Detect which cell encompasses the target text, then output its (X, Y) center coordinate. 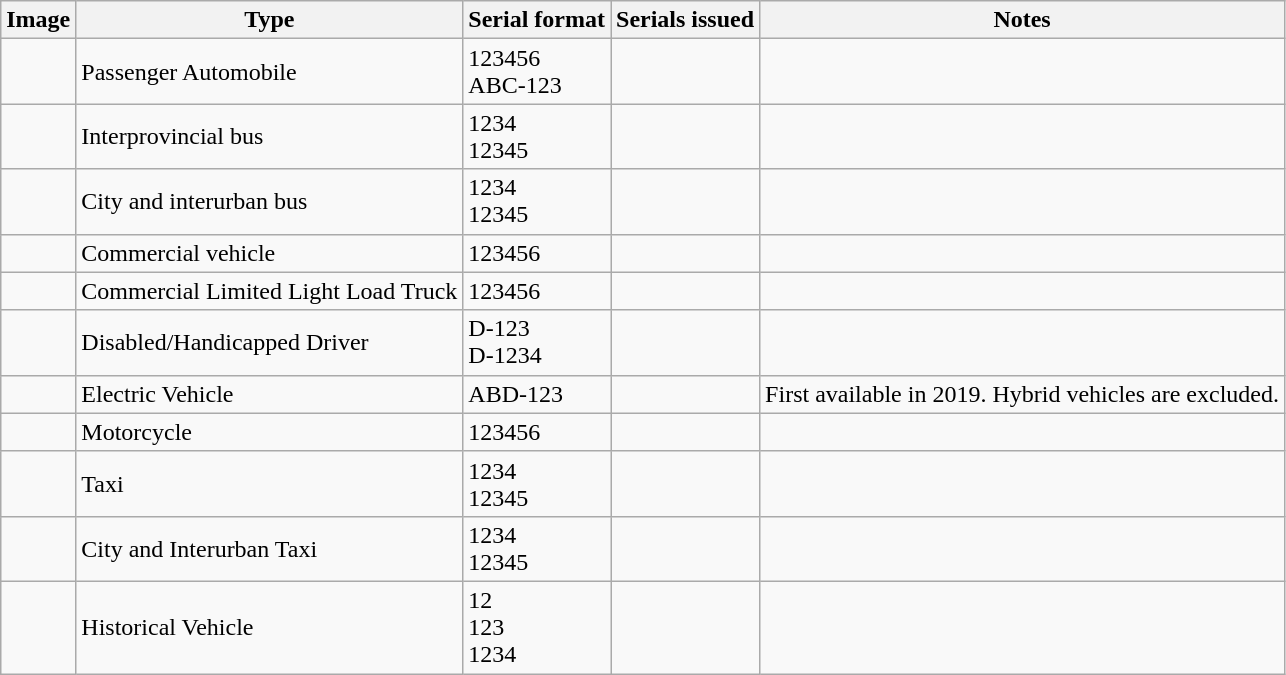
Passenger Automobile (270, 72)
123456ABC-123 (537, 72)
Historical Vehicle (270, 627)
City and interurban bus (270, 202)
121231234 (537, 627)
Serials issued (684, 20)
Taxi (270, 484)
Serial format (537, 20)
Disabled/Handicapped Driver (270, 342)
Interprovincial bus (270, 136)
Commercial vehicle (270, 253)
City and Interurban Taxi (270, 548)
Notes (1022, 20)
D-123D-1234 (537, 342)
Electric Vehicle (270, 394)
ABD-123 (537, 394)
Commercial Limited Light Load Truck (270, 291)
Type (270, 20)
First available in 2019. Hybrid vehicles are excluded. (1022, 394)
Motorcycle (270, 432)
Image (38, 20)
